From the cell containing the given text, extract its center point as [X, Y] coordinate. 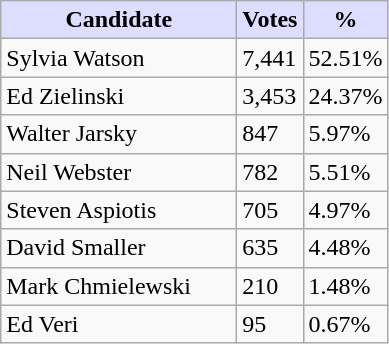
782 [270, 172]
7,441 [270, 58]
705 [270, 210]
3,453 [270, 96]
5.51% [346, 172]
Steven Aspiotis [119, 210]
635 [270, 248]
Neil Webster [119, 172]
95 [270, 324]
David Smaller [119, 248]
Votes [270, 20]
52.51% [346, 58]
210 [270, 286]
4.97% [346, 210]
5.97% [346, 134]
% [346, 20]
1.48% [346, 286]
Walter Jarsky [119, 134]
0.67% [346, 324]
4.48% [346, 248]
847 [270, 134]
Ed Zielinski [119, 96]
Mark Chmielewski [119, 286]
Candidate [119, 20]
Sylvia Watson [119, 58]
Ed Veri [119, 324]
24.37% [346, 96]
